Locate the cell with the specified text and output its (x, y) center coordinate. 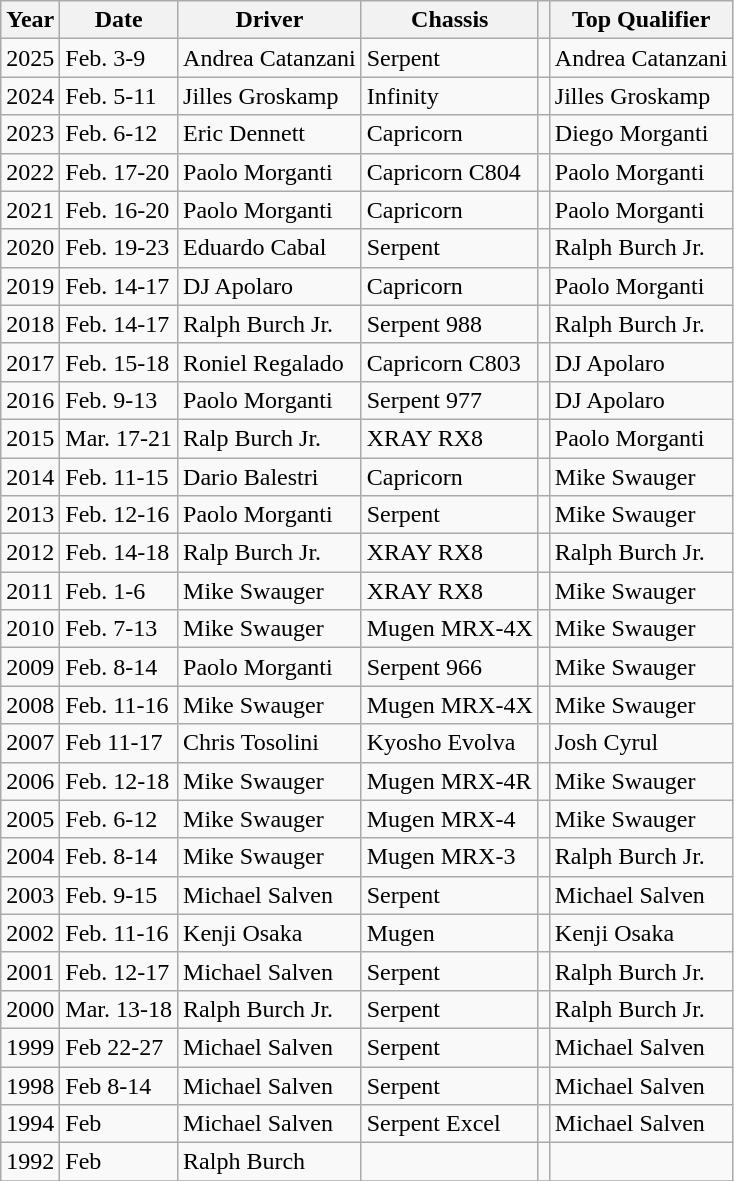
Driver (270, 20)
1994 (30, 1124)
1999 (30, 1047)
Serpent 966 (450, 667)
Feb. 3-9 (119, 58)
2022 (30, 172)
Roniel Regalado (270, 362)
Capricorn C804 (450, 172)
Feb. 15-18 (119, 362)
Feb. 16-20 (119, 210)
Mar. 13-18 (119, 1009)
Eduardo Cabal (270, 248)
Mugen MRX-4 (450, 819)
2003 (30, 895)
2005 (30, 819)
Serpent Excel (450, 1124)
Feb. 9-13 (119, 400)
Eric Dennett (270, 134)
2000 (30, 1009)
2004 (30, 857)
2001 (30, 971)
Ralph Burch (270, 1162)
Chris Tosolini (270, 743)
Mar. 17-21 (119, 438)
Chassis (450, 20)
2024 (30, 96)
Date (119, 20)
Serpent 988 (450, 324)
Feb. 12-16 (119, 515)
Top Qualifier (641, 20)
2021 (30, 210)
2012 (30, 553)
2016 (30, 400)
Capricorn C803 (450, 362)
2007 (30, 743)
Mugen (450, 933)
2020 (30, 248)
Feb. 5-11 (119, 96)
2018 (30, 324)
Feb 22-27 (119, 1047)
Dario Balestri (270, 477)
Year (30, 20)
Feb. 19-23 (119, 248)
Feb. 12-18 (119, 781)
2014 (30, 477)
Feb. 12-17 (119, 971)
Feb. 11-15 (119, 477)
Kyosho Evolva (450, 743)
2002 (30, 933)
Feb 11-17 (119, 743)
2013 (30, 515)
2015 (30, 438)
Feb. 1-6 (119, 591)
2025 (30, 58)
Serpent 977 (450, 400)
2019 (30, 286)
Mugen MRX-3 (450, 857)
Feb. 9-15 (119, 895)
2017 (30, 362)
2011 (30, 591)
Feb 8-14 (119, 1085)
Feb. 7-13 (119, 629)
Mugen MRX-4R (450, 781)
2010 (30, 629)
Diego Morganti (641, 134)
Feb. 17-20 (119, 172)
2008 (30, 705)
2023 (30, 134)
Josh Cyrul (641, 743)
Feb. 14-18 (119, 553)
Infinity (450, 96)
1992 (30, 1162)
1998 (30, 1085)
2006 (30, 781)
2009 (30, 667)
